Scan for the cell matching the given text and deliver its (x, y) coordinate at center. 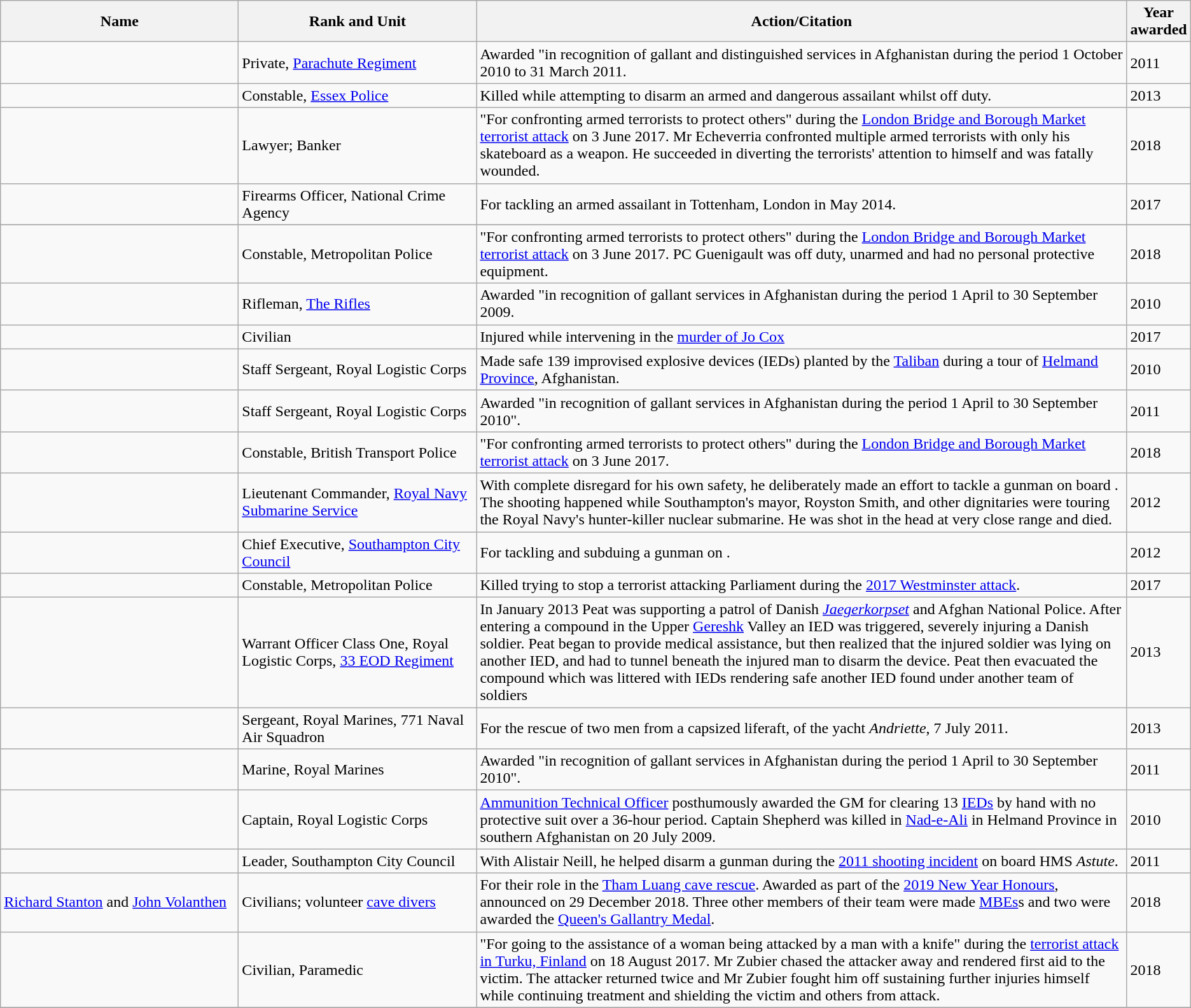
Made safe 139 improvised explosive devices (IEDs) planted by the Taliban during a tour of Helmand Province, Afghanistan. (802, 369)
Constable, Essex Police (358, 95)
Lawyer; Banker (358, 145)
Captain, Royal Logistic Corps (358, 820)
Name (120, 22)
Killed trying to stop a terrorist attacking Parliament during the 2017 Westminster attack. (802, 585)
Rifleman, The Rifles (358, 304)
With Alistair Neill, he helped disarm a gunman during the 2011 shooting incident on board HMS Astute. (802, 861)
Firearms Officer, National Crime Agency (358, 204)
Yearawarded (1159, 22)
Awarded "in recognition of gallant services in Afghanistan during the period 1 April to 30 September 2009. (802, 304)
Civilians; volunteer cave divers (358, 902)
Leader, Southampton City Council (358, 861)
Injured while intervening in the murder of Jo Cox (802, 337)
Chief Executive, Southampton City Council (358, 552)
For tackling and subduing a gunman on . (802, 552)
Warrant Officer Class One, Royal Logistic Corps, 33 EOD Regiment (358, 653)
For the rescue of two men from a capsized liferaft, of the yacht Andriette, 7 July 2011. (802, 728)
For tackling an armed assailant in Tottenham, London in May 2014. (802, 204)
Constable, British Transport Police (358, 452)
Rank and Unit (358, 22)
Marine, Royal Marines (358, 770)
Sergeant, Royal Marines, 771 Naval Air Squadron (358, 728)
Richard Stanton and John Volanthen (120, 902)
"For confronting armed terrorists to protect others" during the London Bridge and Borough Market terrorist attack on 3 June 2017. (802, 452)
Awarded "in recognition of gallant and distinguished services in Afghanistan during the period 1 October 2010 to 31 March 2011. (802, 62)
Private, Parachute Regiment (358, 62)
Action/Citation (802, 22)
Civilian (358, 337)
Killed while attempting to disarm an armed and dangerous assailant whilst off duty. (802, 95)
Civilian, Paramedic (358, 970)
Lieutenant Commander, Royal Navy Submarine Service (358, 502)
